Locate the cell with the specified text and output its [x, y] center coordinate. 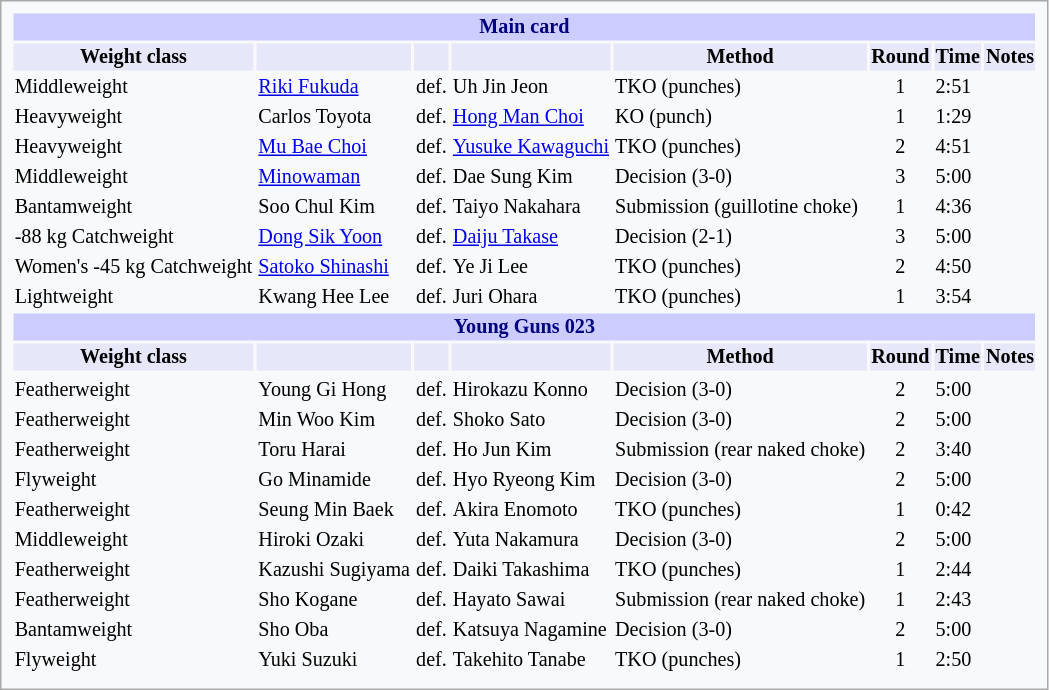
Ho Jun Kim [530, 450]
Hiroki Ozaki [334, 540]
4:36 [958, 206]
Dae Sung Kim [530, 176]
4:50 [958, 266]
Hirokazu Konno [530, 390]
Shoko Sato [530, 420]
Yuki Suzuki [334, 660]
2:50 [958, 660]
3:54 [958, 296]
0:42 [958, 510]
Mu Bae Choi [334, 146]
Daiki Takashima [530, 570]
Riki Fukuda [334, 86]
Ye Ji Lee [530, 266]
Women's -45 kg Catchweight [134, 266]
Carlos Toyota [334, 116]
Seung Min Baek [334, 510]
Dong Sik Yoon [334, 236]
Kazushi Sugiyama [334, 570]
Juri Ohara [530, 296]
Yuta Nakamura [530, 540]
Sho Kogane [334, 600]
Takehito Tanabe [530, 660]
3:40 [958, 450]
-88 kg Catchweight [134, 236]
Young Gi Hong [334, 390]
Submission (guillotine choke) [740, 206]
Soo Chul Kim [334, 206]
Min Woo Kim [334, 420]
Akira Enomoto [530, 510]
4:51 [958, 146]
Young Guns 023 [524, 326]
Hong Man Choi [530, 116]
2:44 [958, 570]
Go Minamide [334, 480]
Hyo Ryeong Kim [530, 480]
Daiju Takase [530, 236]
Satoko Shinashi [334, 266]
1:29 [958, 116]
Minowaman [334, 176]
2:51 [958, 86]
Hayato Sawai [530, 600]
Lightweight [134, 296]
KO (punch) [740, 116]
Main card [524, 26]
Taiyo Nakahara [530, 206]
Kwang Hee Lee [334, 296]
Decision (2-1) [740, 236]
Yusuke Kawaguchi [530, 146]
2:43 [958, 600]
Sho Oba [334, 630]
Katsuya Nagamine [530, 630]
Uh Jin Jeon [530, 86]
Toru Harai [334, 450]
